Determine the (x, y) coordinate at the center of the cell enclosing the given text.  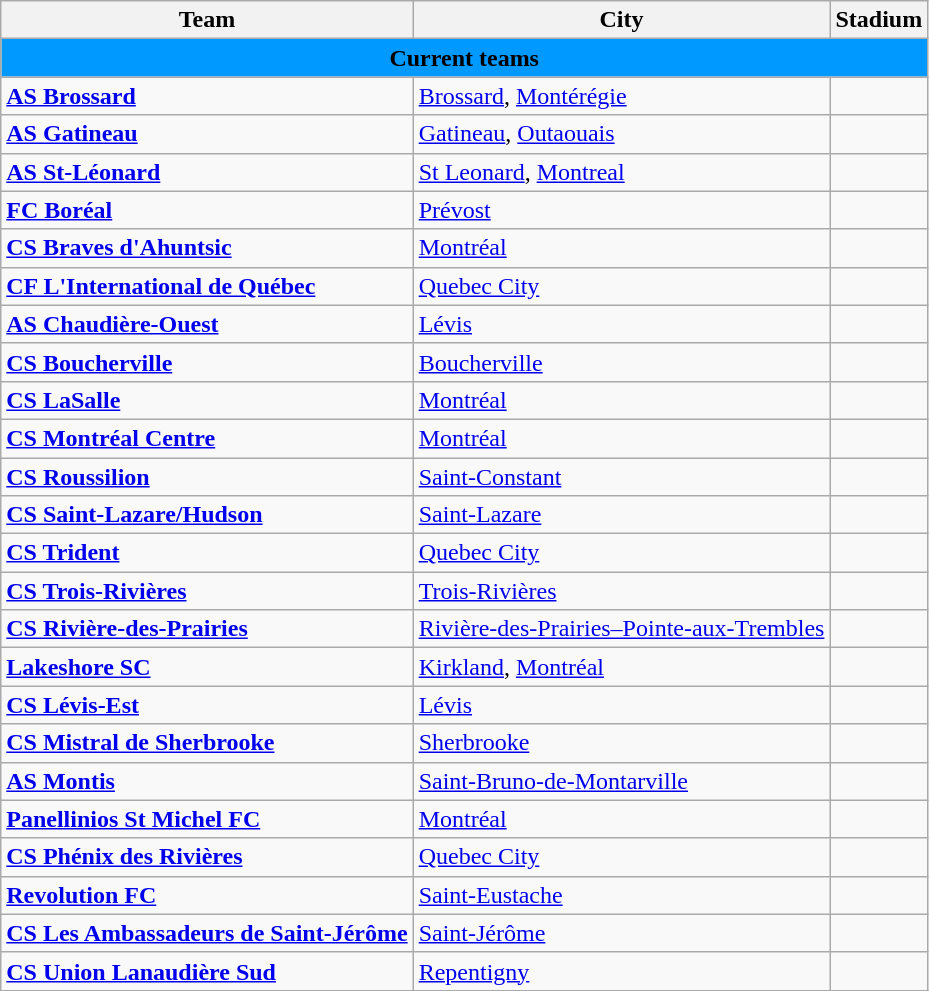
Lakeshore SC (207, 667)
CS Trident (207, 553)
AS Chaudière-Ouest (207, 324)
Revolution FC (207, 895)
Prévost (622, 210)
CS Les Ambassadeurs de Saint-Jérôme (207, 933)
Brossard, Montérégie (622, 96)
Boucherville (622, 362)
Panellinios St Michel FC (207, 819)
CS Trois-Rivières (207, 591)
CS Saint-Lazare/Hudson (207, 515)
Repentigny (622, 971)
Saint-Lazare (622, 515)
Rivière-des-Prairies–Pointe-aux-Trembles (622, 629)
CS Lévis-Est (207, 705)
Trois-Rivières (622, 591)
Stadium (879, 20)
Current teams (464, 58)
Sherbrooke (622, 743)
AS St-Léonard (207, 172)
Gatineau, Outaouais (622, 134)
Saint-Jérôme (622, 933)
Kirkland, Montréal (622, 667)
CS Roussilion (207, 477)
CS Rivière-des-Prairies (207, 629)
CS Union Lanaudière Sud (207, 971)
Saint-Constant (622, 477)
CF L'International de Québec (207, 286)
CS Montréal Centre (207, 438)
AS Brossard (207, 96)
AS Gatineau (207, 134)
CS LaSalle (207, 400)
Saint-Bruno-de-Montarville (622, 781)
Team (207, 20)
Saint-Eustache (622, 895)
City (622, 20)
AS Montis (207, 781)
St Leonard, Montreal (622, 172)
CS Boucherville (207, 362)
CS Braves d'Ahuntsic (207, 248)
CS Phénix des Rivières (207, 857)
FC Boréal (207, 210)
CS Mistral de Sherbrooke (207, 743)
